Extract the (X, Y) coordinate from the center of the cell holding the provided text.  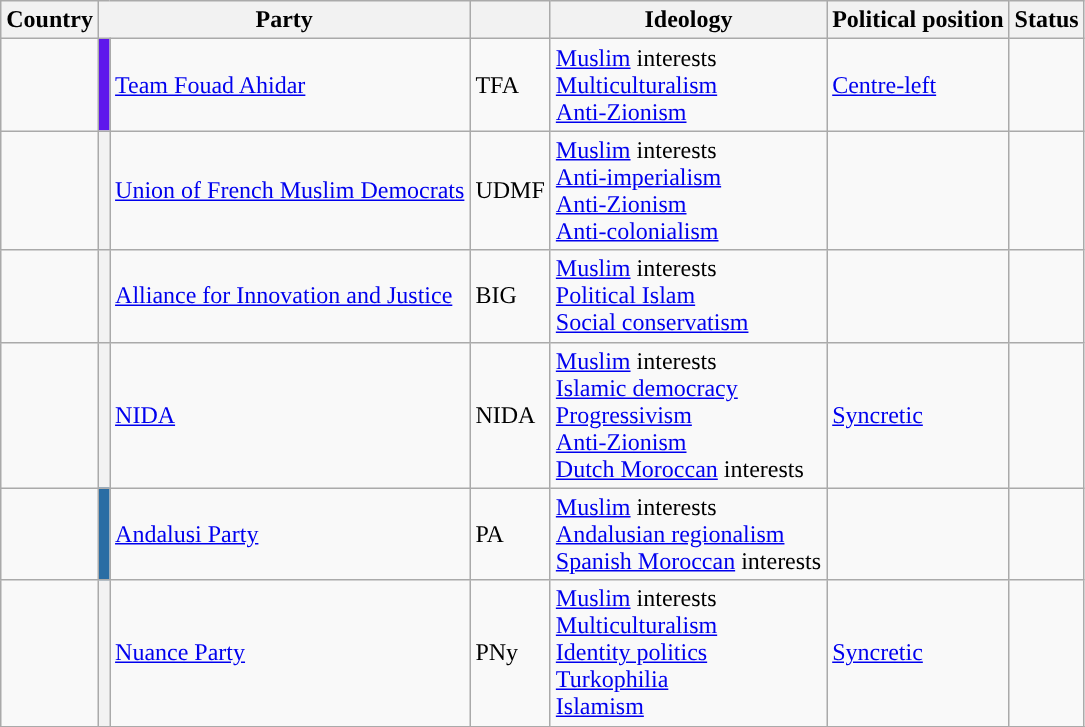
Muslim interestsAnti-imperialismAnti-ZionismAnti-colonialism (688, 190)
Muslim interestsIslamic democracyProgressivismAnti-ZionismDutch Moroccan interests (688, 415)
Muslim interestsMulticulturalismIdentity politicsTurkophiliaIslamism (688, 653)
BIG (510, 296)
Muslim interestsMulticulturalismAnti-Zionism (688, 85)
TFA (510, 85)
PA (510, 534)
Team Fouad Ahidar (290, 85)
Nuance Party (290, 653)
Muslim interestsPolitical IslamSocial conservatism (688, 296)
Union of French Muslim Democrats (290, 190)
Status (1046, 20)
Country (50, 20)
Andalusi Party (290, 534)
Alliance for Innovation and Justice (290, 296)
Muslim interestsAndalusian regionalismSpanish Moroccan interests (688, 534)
Ideology (688, 20)
Political position (918, 20)
PNy (510, 653)
Centre-left (918, 85)
Party (284, 20)
UDMF (510, 190)
